Search for the cell housing the specified text and yield its [x, y] center coordinate. 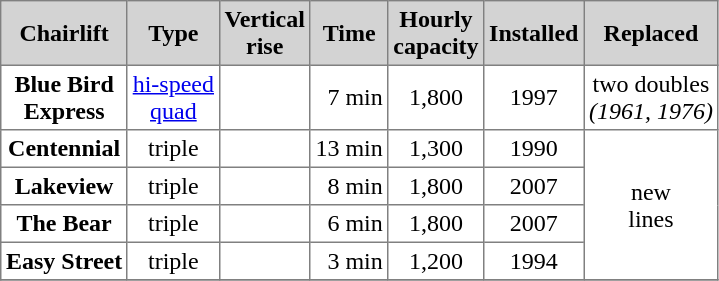
1990 [534, 149]
Centennial [64, 149]
1,300 [436, 149]
two doubles(1961, 1976) [651, 97]
8 min [349, 186]
13 min [349, 149]
Hourlycapacity [436, 33]
1,200 [436, 261]
Replaced [651, 33]
Chairlift [64, 33]
3 min [349, 261]
Easy Street [64, 261]
1997 [534, 97]
Installed [534, 33]
Time [349, 33]
6 min [349, 224]
hi-speedquad [173, 97]
newlines [651, 205]
7 min [349, 97]
Blue BirdExpress [64, 97]
Type [173, 33]
1994 [534, 261]
The Bear [64, 224]
Verticalrise [264, 33]
Lakeview [64, 186]
